Extract the (X, Y) coordinate from the center of the cell holding the provided text.  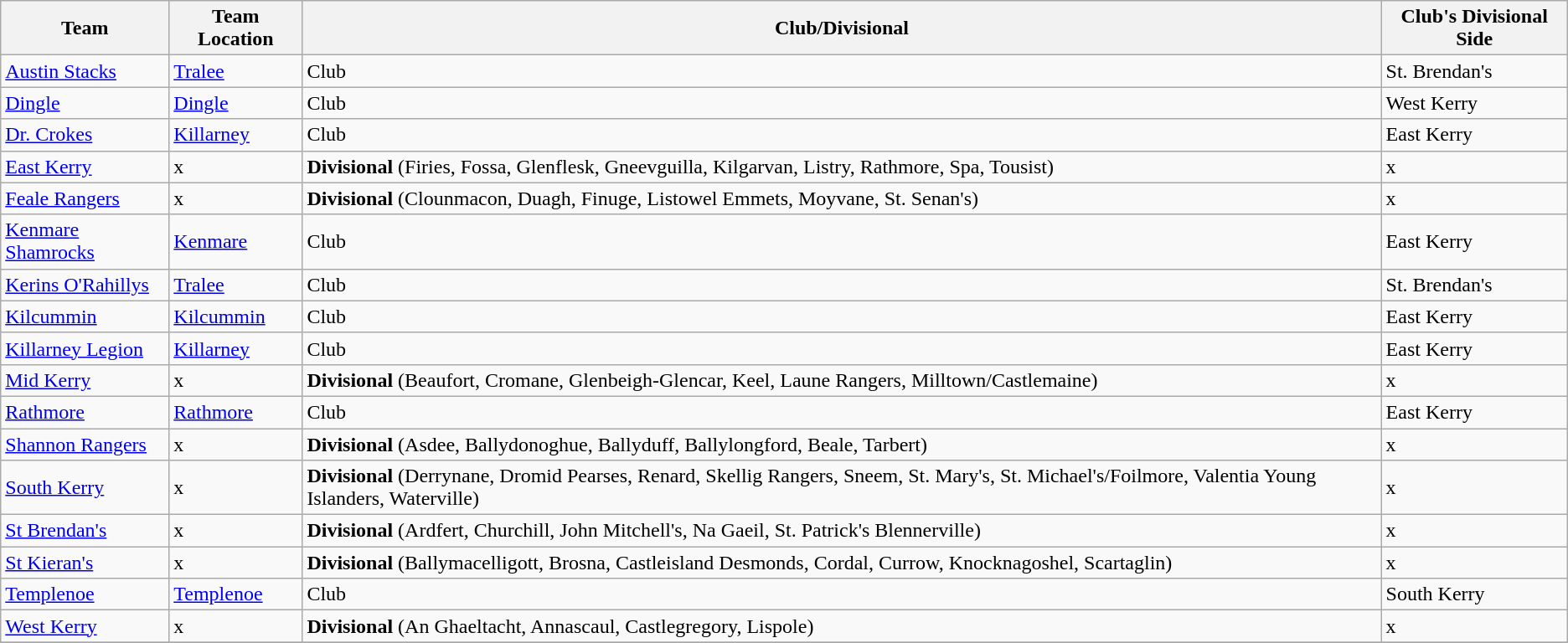
Divisional (Clounmacon, Duagh, Finuge, Listowel Emmets, Moyvane, St. Senan's) (842, 198)
Team Location (236, 28)
Kerins O'Rahillys (85, 285)
Austin Stacks (85, 71)
Killarney Legion (85, 348)
Club/Divisional (842, 28)
Divisional (Beaufort, Cromane, Glenbeigh-Glencar, Keel, Laune Rangers, Milltown/Castlemaine) (842, 380)
Divisional (Firies, Fossa, Glenflesk, Gneevguilla, Kilgarvan, Listry, Rathmore, Spa, Tousist) (842, 167)
Team (85, 28)
Divisional (Ballymacelligott, Brosna, Castleisland Desmonds, Cordal, Currow, Knocknagoshel, Scartaglin) (842, 563)
St Kieran's (85, 563)
Divisional (An Ghaeltacht, Annascaul, Castlegregory, Lispole) (842, 626)
Feale Rangers (85, 198)
Kenmare (236, 241)
Dr. Crokes (85, 135)
Divisional (Ardfert, Churchill, John Mitchell's, Na Gaeil, St. Patrick's Blennerville) (842, 531)
Mid Kerry (85, 380)
Shannon Rangers (85, 445)
Divisional (Asdee, Ballydonoghue, Ballyduff, Ballylongford, Beale, Tarbert) (842, 445)
Club's Divisional Side (1474, 28)
St Brendan's (85, 531)
Divisional (Derrynane, Dromid Pearses, Renard, Skellig Rangers, Sneem, St. Mary's, St. Michael's/Foilmore, Valentia Young Islanders, Waterville) (842, 487)
Kenmare Shamrocks (85, 241)
